Locate the cell with the specified text and output its [x, y] center coordinate. 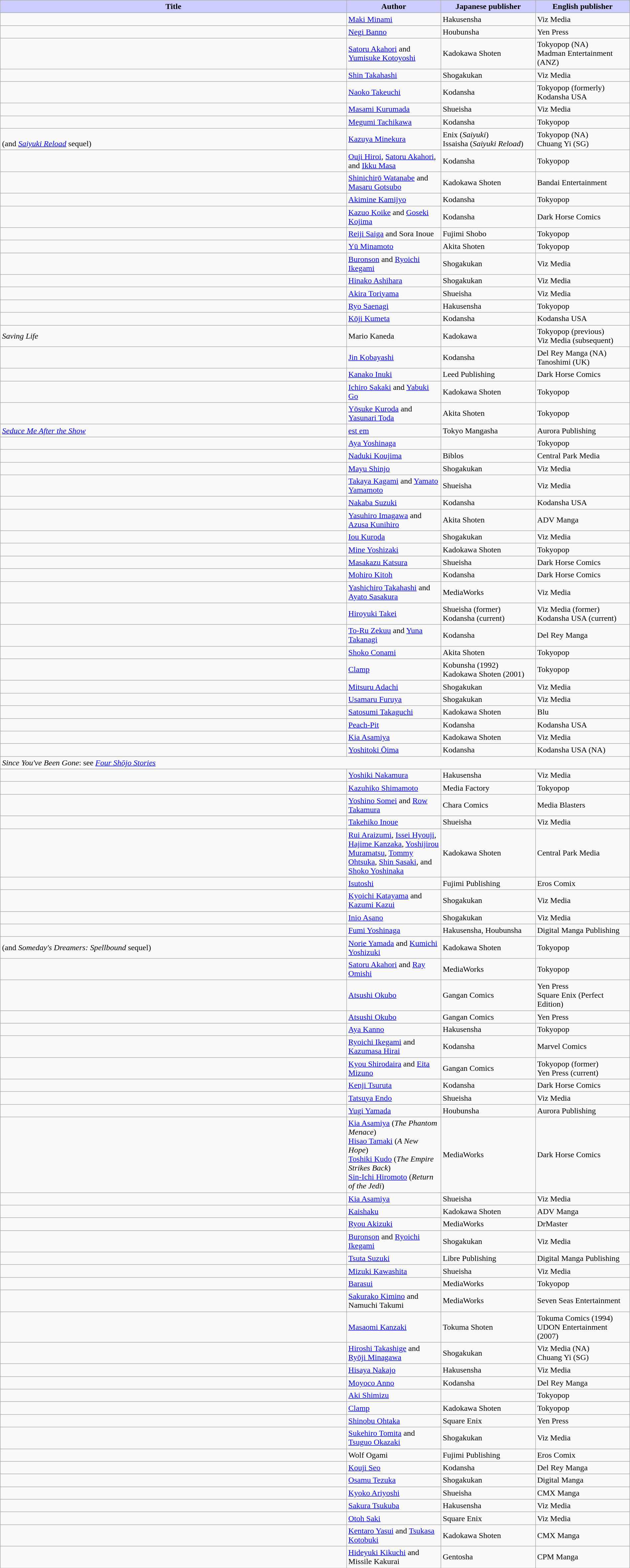
Takaya Kagami and Yamato Yamamoto [394, 486]
Kyou Shirodaira and Eita Mizuno [394, 1068]
Otoh Saki [394, 1518]
Title [173, 7]
Bandai Entertainment [582, 182]
Ryo Saenagi [394, 306]
Hisaya Nakajo [394, 1370]
Kyoko Ariyoshi [394, 1493]
Ryou Akizuki [394, 1224]
Hiroyuki Takei [394, 614]
Hinako Ashihara [394, 281]
Shueisha (former)Kodansha (current) [488, 614]
Tokuma Comics (1994) UDON Entertainment (2007) [582, 1327]
Fujimi Shobo [488, 234]
Mayu Shinjo [394, 468]
English publisher [582, 7]
Libre Publishing [488, 1258]
Inio Asano [394, 918]
Leed Publishing [488, 375]
Viz Media (NA) Chuang Yi (SG) [582, 1353]
Negi Banno [394, 32]
Kobunsha (1992) Kadokawa Shoten (2001) [488, 669]
Norie Yamada and Kumichi Yoshizuki [394, 947]
Seduce Me After the Show [173, 430]
Kyoichi Katayama and Kazumi Kazui [394, 901]
Gentosha [488, 1557]
Del Rey Manga (NA) Tanoshimi (UK) [582, 358]
CPM Manga [582, 1557]
Japanese publisher [488, 7]
Kouji Seo [394, 1468]
Tsuta Suzuki [394, 1258]
Viz Media (former)Kodansha USA (current) [582, 614]
Seven Seas Entertainment [582, 1301]
Yoshitoki Ōima [394, 750]
Yashichiro Takahashi and Ayato Sasakura [394, 592]
Yōsuke Kuroda and Yasunari Toda [394, 413]
Moyoco Anno [394, 1383]
Yen PressSquare Enix (Perfect Edition) [582, 995]
Kanako Inuki [394, 375]
Shinichirō Watanabe and Masaru Gotsubo [394, 182]
To-Ru Zekuu and Yuna Takanagi [394, 635]
Mizuki Kawashita [394, 1271]
Kodansha USA (NA) [582, 750]
Chara Comics [488, 805]
Masaomi Kanzaki [394, 1327]
Naduki Koujima [394, 456]
Yū Minamoto [394, 247]
Wolf Ogami [394, 1455]
Tokyo Mangasha [488, 430]
Sakura Tsukuba [394, 1506]
Yugi Yamada [394, 1111]
Ichiro Sakaki and Yabuki Go [394, 392]
Barasui [394, 1284]
Shinobu Ohtaka [394, 1421]
est em [394, 430]
Mine Yoshizaki [394, 550]
Enix (Saiyuki) Issaisha (Saiyuki Reload) [488, 139]
Usamaru Furuya [394, 699]
(and Saiyuki Reload sequel) [173, 139]
Kentaro Yasui and Tsukasa Kotobuki [394, 1535]
Aki Shimizu [394, 1396]
Ryoichi Ikegami and Kazumasa Hirai [394, 1047]
Isutoshi [394, 883]
Fumi Yoshinaga [394, 930]
Yasuhiro Imagawa and Azusa Kunihiro [394, 520]
Tokyopop (previous)Viz Media (subsequent) [582, 336]
Kazuo Koike and Goseki Kojima [394, 217]
Satoru Akahori and Ray Omishi [394, 969]
Satoru Akahori and Yumisuke Kotoyoshi [394, 54]
Since You've Been Gone: see Four Shōjo Stories [315, 763]
Peach-Pit [394, 725]
Kadokawa [488, 336]
Tokyopop (NA) Chuang Yi (SG) [582, 139]
Reiji Saiga and Sora Inoue [394, 234]
DrMaster [582, 1224]
Jin Kobayashi [394, 358]
Shoko Conami [394, 652]
Blu [582, 712]
Kazuhiko Shimamoto [394, 788]
Kia Asamiya (The Phantom Menace) Hisao Tamaki (A New Hope) Toshiki Kudo (The Empire Strikes Back) Sin-Ichi Hiromoto (Return of the Jedi) [394, 1155]
Tokyopop (NA) Madman Entertainment (ANZ) [582, 54]
Tokyopop (formerly)Kodansha USA [582, 92]
Marvel Comics [582, 1047]
Media Blasters [582, 805]
Tokuma Shoten [488, 1327]
Yoshino Somei and Row Takamura [394, 805]
Biblos [488, 456]
Osamu Tezuka [394, 1480]
Media Factory [488, 788]
Masakazu Katsura [394, 562]
Satosumi Takaguchi [394, 712]
Aya Kanno [394, 1030]
Author [394, 7]
Shin Takahashi [394, 75]
Rui Araizumi, Issei Hyouji, Hajime Kanzaka, Yoshijirou Muramatsu, Tommy Ohtsuka, Shin Sasaki, and Shoko Yoshinaka [394, 853]
Sukehiro Tomita and Tsuguo Okazaki [394, 1438]
Takehiko Inoue [394, 822]
Megumi Tachikawa [394, 122]
Tokyopop (former) Yen Press (current) [582, 1068]
Saving Life [173, 336]
Yoshiki Nakamura [394, 775]
Aya Yoshinaga [394, 443]
Hakusensha, Houbunsha [488, 930]
Hideyuki Kikuchi and Missile Kakurai [394, 1557]
Akira Toriyama [394, 293]
Iou Kuroda [394, 537]
Kenji Tsuruta [394, 1085]
Mario Kaneda [394, 336]
Digital Manga [582, 1480]
(and Someday's Dreamers: Spellbound sequel) [173, 947]
Masami Kurumada [394, 109]
Kaishaku [394, 1211]
Mitsuru Adachi [394, 687]
Sakurako Kimino and Namuchi Takumi [394, 1301]
Mohiro Kitoh [394, 575]
Nakaba Suzuki [394, 503]
Ouji Hiroi, Satoru Akahori, and Ikku Masa [394, 161]
Kazuya Minekura [394, 139]
Hiroshi Takashige and Ryōji Minagawa [394, 1353]
Kōji Kumeta [394, 319]
Akimine Kamijyo [394, 199]
Maki Minami [394, 19]
Naoko Takeuchi [394, 92]
Tatsuya Endo [394, 1098]
